Return the (X, Y) coordinate for the center point of the cell that contains the specified text.  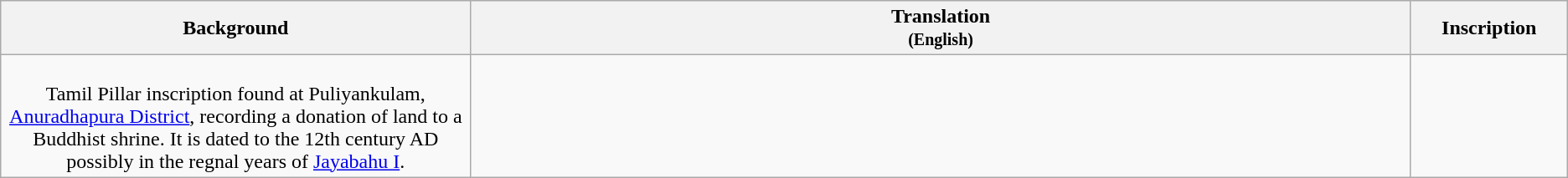
Background (236, 28)
Inscription (1489, 28)
Translation(English) (941, 28)
